Search for the cell housing the specified text and yield its (X, Y) center coordinate. 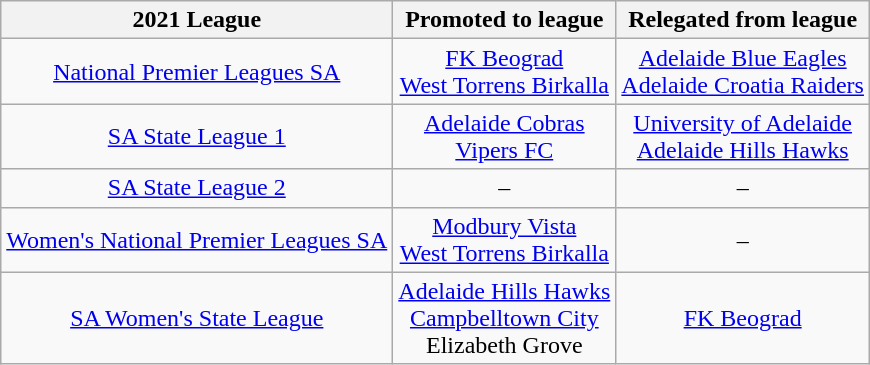
Women's National Premier Leagues SA (197, 240)
Relegated from league (743, 20)
Adelaide Hills HawksCampbelltown CityElizabeth Grove (504, 318)
2021 League (197, 20)
Adelaide Blue EaglesAdelaide Croatia Raiders (743, 72)
Adelaide CobrasVipers FC (504, 136)
FK Beograd (743, 318)
National Premier Leagues SA (197, 72)
Modbury VistaWest Torrens Birkalla (504, 240)
SA State League 2 (197, 188)
FK BeogradWest Torrens Birkalla (504, 72)
University of AdelaideAdelaide Hills Hawks (743, 136)
SA State League 1 (197, 136)
Promoted to league (504, 20)
SA Women's State League (197, 318)
